Search for the cell housing the specified text and yield its [X, Y] center coordinate. 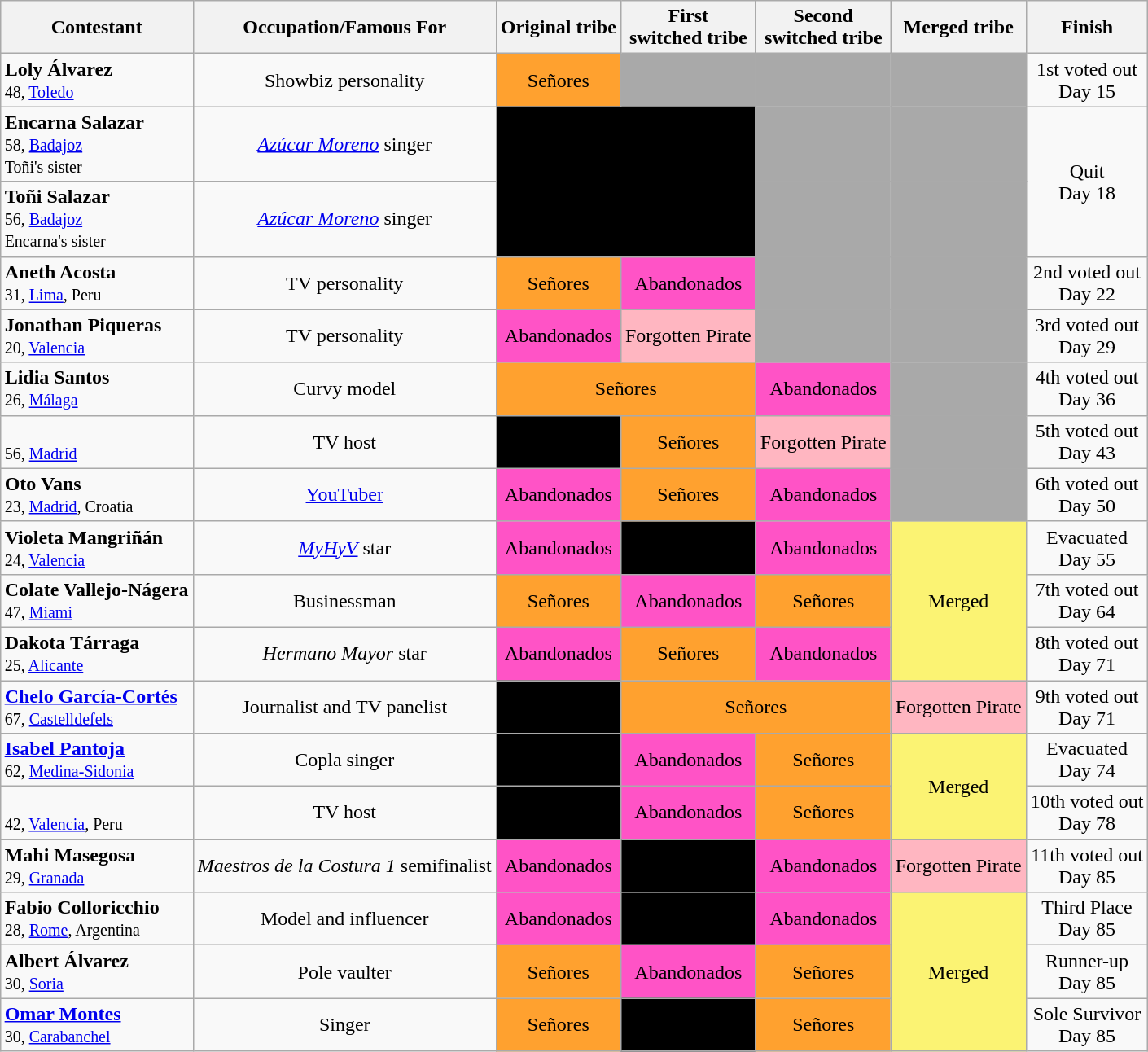
Sole SurvivorDay 85 [1087, 1024]
Toñi Salazar56, BadajozEncarna's sister [96, 219]
Curvy model [344, 389]
Loly Álvarez48, Toledo [96, 80]
Encarna Salazar58, BadajozToñi's sister [96, 144]
Firstswitched tribe [688, 28]
Aneth Acosta31, Lima, Peru [96, 283]
Pole vaulter [344, 972]
Chelo García-Cortés67, Castelldefels [96, 707]
3rd voted outDay 29 [1087, 335]
Showbiz personality [344, 80]
5th voted outDay 43 [1087, 441]
6th voted outDay 50 [1087, 495]
2nd voted outDay 22 [1087, 283]
8th voted outDay 71 [1087, 653]
QuitDay 18 [1087, 182]
56, Madrid [96, 441]
Merged tribe [958, 28]
MyHyV star [344, 547]
Dakota Tárraga25, Alicante [96, 653]
Violeta Mangriñán24, Valencia [96, 547]
Singer [344, 1024]
Journalist and TV panelist [344, 707]
42, Valencia, Peru [96, 813]
4th voted outDay 36 [1087, 389]
Maestros de la Costura 1 semifinalist [344, 866]
Copla singer [344, 761]
Businessman [344, 601]
Omar Montes30, Carabanchel [96, 1024]
7th voted outDay 64 [1087, 601]
YouTuber [344, 495]
9th voted outDay 71 [1087, 707]
Colate Vallejo-Nágera47, Miami [96, 601]
Fabio Colloricchio28, Rome, Argentina [96, 918]
11th voted outDay 85 [1087, 866]
Contestant [96, 28]
Original tribe [559, 28]
Albert Álvarez30, Soria [96, 972]
Model and influencer [344, 918]
Isabel Pantoja62, Medina-Sidonia [96, 761]
Finish [1087, 28]
EvacuatedDay 74 [1087, 761]
Hermano Mayor star [344, 653]
Runner-upDay 85 [1087, 972]
Occupation/Famous For [344, 28]
Lidia Santos26, Málaga [96, 389]
Jonathan Piqueras20, Valencia [96, 335]
Third PlaceDay 85 [1087, 918]
1st voted outDay 15 [1087, 80]
Secondswitched tribe [823, 28]
Mahi Masegosa29, Granada [96, 866]
Oto Vans23, Madrid, Croatia [96, 495]
10th voted outDay 78 [1087, 813]
EvacuatedDay 55 [1087, 547]
